For the text-containing cell, return its midpoint in [X, Y] coordinate format. 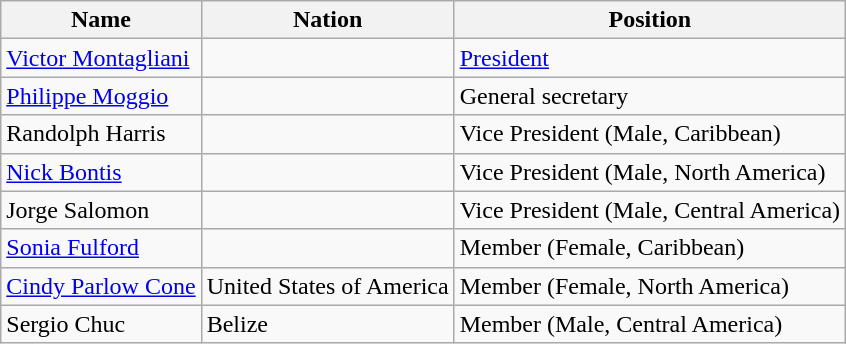
Position [650, 20]
Cindy Parlow Cone [101, 286]
Victor Montagliani [101, 58]
Vice President (Male, Caribbean) [650, 134]
President [650, 58]
Sonia Fulford [101, 248]
Member (Female, North America) [650, 286]
Belize [328, 324]
Name [101, 20]
Philippe Moggio [101, 96]
Sergio Chuc [101, 324]
Member (Female, Caribbean) [650, 248]
Vice President (Male, Central America) [650, 210]
Randolph Harris [101, 134]
Nation [328, 20]
Vice President (Male, North America) [650, 172]
Nick Bontis [101, 172]
Jorge Salomon [101, 210]
Member (Male, Central America) [650, 324]
United States of America [328, 286]
General secretary [650, 96]
